Provide the (x, y) coordinate of the cell's center where the given text is located.  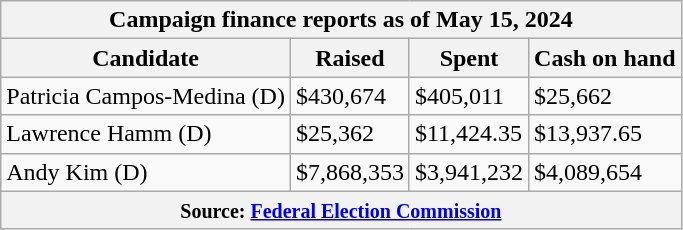
$7,868,353 (350, 172)
Candidate (146, 58)
$11,424.35 (468, 134)
$25,662 (605, 96)
Spent (468, 58)
Cash on hand (605, 58)
$25,362 (350, 134)
Patricia Campos-Medina (D) (146, 96)
Raised (350, 58)
Source: Federal Election Commission (341, 210)
$13,937.65 (605, 134)
$4,089,654 (605, 172)
Andy Kim (D) (146, 172)
Lawrence Hamm (D) (146, 134)
$405,011 (468, 96)
$430,674 (350, 96)
Campaign finance reports as of May 15, 2024 (341, 20)
$3,941,232 (468, 172)
